Determine the (x, y) coordinate at the center of the cell enclosing the given text.  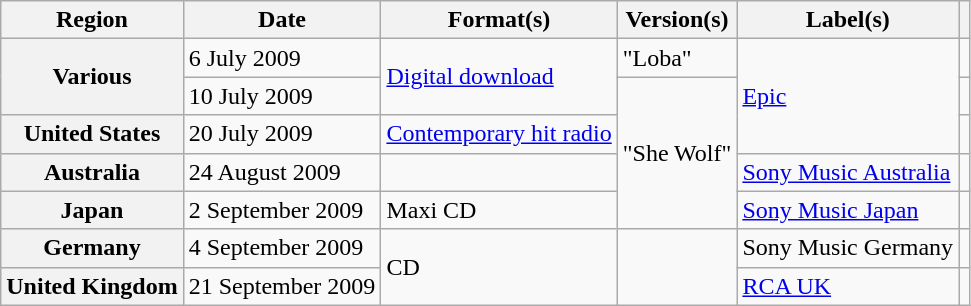
Germany (92, 248)
20 July 2009 (282, 134)
Date (282, 20)
"She Wolf" (677, 153)
RCA UK (848, 286)
Various (92, 77)
Version(s) (677, 20)
Australia (92, 172)
Format(s) (499, 20)
4 September 2009 (282, 248)
United States (92, 134)
Sony Music Japan (848, 210)
"Loba" (677, 58)
21 September 2009 (282, 286)
24 August 2009 (282, 172)
Digital download (499, 77)
CD (499, 267)
2 September 2009 (282, 210)
Label(s) (848, 20)
Sony Music Australia (848, 172)
Epic (848, 96)
Japan (92, 210)
Sony Music Germany (848, 248)
6 July 2009 (282, 58)
Maxi CD (499, 210)
Contemporary hit radio (499, 134)
10 July 2009 (282, 96)
United Kingdom (92, 286)
Region (92, 20)
